Return the [X, Y] coordinate for the center point of the cell that contains the specified text.  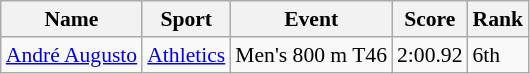
Sport [186, 19]
Event [311, 19]
6th [498, 55]
André Augusto [72, 55]
Rank [498, 19]
Name [72, 19]
2:00.92 [430, 55]
Score [430, 19]
Athletics [186, 55]
Men's 800 m T46 [311, 55]
